Find where the given text appears and provide that cell's center as [X, Y] coordinate. 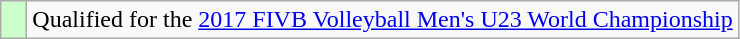
Qualified for the 2017 FIVB Volleyball Men's U23 World Championship [382, 20]
